Identify which cell holds the provided text, then report its (X, Y) central coordinate. 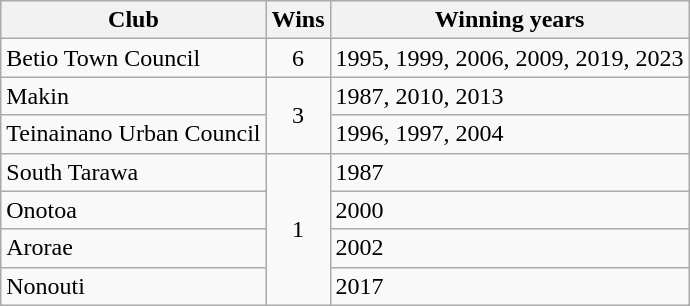
2000 (510, 210)
Onotoa (134, 210)
2002 (510, 248)
Nonouti (134, 286)
South Tarawa (134, 172)
Club (134, 20)
1987, 2010, 2013 (510, 96)
1995, 1999, 2006, 2009, 2019, 2023 (510, 58)
1996, 1997, 2004 (510, 134)
1 (298, 229)
6 (298, 58)
Teinainano Urban Council (134, 134)
Winning years (510, 20)
Arorae (134, 248)
2017 (510, 286)
Wins (298, 20)
1987 (510, 172)
Makin (134, 96)
3 (298, 115)
Betio Town Council (134, 58)
